For the text-containing cell, return its midpoint in [X, Y] coordinate format. 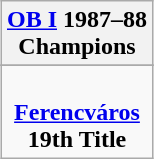
OB I 1987–88Champions [76, 34]
Ferencváros19th Title [76, 112]
